Return [x, y] of the center of cell containing provided text 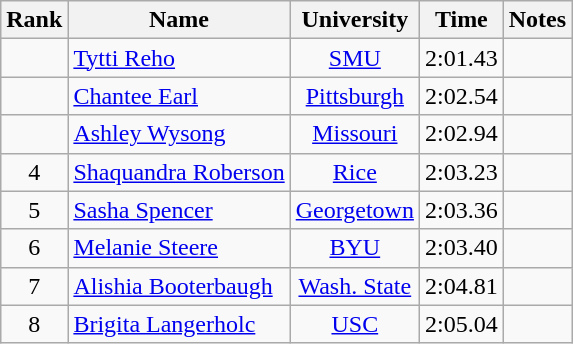
Melanie Steere [179, 248]
Ashley Wysong [179, 134]
USC [354, 324]
SMU [354, 58]
BYU [354, 248]
7 [34, 286]
Chantee Earl [179, 96]
Pittsburgh [354, 96]
2:03.40 [461, 248]
Time [461, 20]
Alishia Booterbaugh [179, 286]
5 [34, 210]
Rice [354, 172]
Georgetown [354, 210]
Rank [34, 20]
Name [179, 20]
8 [34, 324]
Tytti Reho [179, 58]
2:02.54 [461, 96]
4 [34, 172]
2:03.36 [461, 210]
Brigita Langerholc [179, 324]
2:02.94 [461, 134]
2:03.23 [461, 172]
Notes [537, 20]
Shaquandra Roberson [179, 172]
2:01.43 [461, 58]
2:05.04 [461, 324]
6 [34, 248]
Sasha Spencer [179, 210]
Missouri [354, 134]
2:04.81 [461, 286]
University [354, 20]
Wash. State [354, 286]
